From the cell containing the given text, extract its center point as [x, y] coordinate. 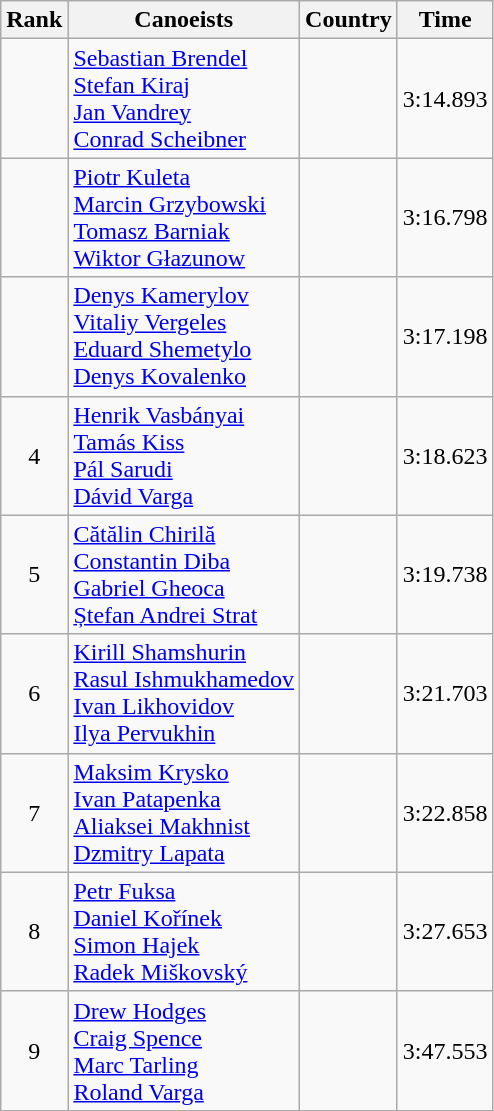
Cătălin ChirilăConstantin DibaGabriel GheocaȘtefan Andrei Strat [184, 574]
Canoeists [184, 20]
Drew HodgesCraig SpenceMarc TarlingRoland Varga [184, 1050]
Sebastian BrendelStefan KirajJan VandreyConrad Scheibner [184, 98]
Henrik VasbányaiTamás KissPál SarudiDávid Varga [184, 456]
Kirill ShamshurinRasul IshmukhamedovIvan LikhovidovIlya Pervukhin [184, 694]
6 [34, 694]
3:21.703 [445, 694]
3:17.198 [445, 336]
Denys KamerylovVitaliy VergelesEduard ShemetyloDenys Kovalenko [184, 336]
Petr FuksaDaniel KořínekSimon HajekRadek Miškovský [184, 932]
Country [349, 20]
5 [34, 574]
8 [34, 932]
9 [34, 1050]
7 [34, 812]
3:16.798 [445, 218]
Time [445, 20]
Maksim KryskoIvan PatapenkaAliaksei MakhnistDzmitry Lapata [184, 812]
3:22.858 [445, 812]
3:47.553 [445, 1050]
3:19.738 [445, 574]
3:27.653 [445, 932]
4 [34, 456]
Piotr KuletaMarcin GrzybowskiTomasz BarniakWiktor Głazunow [184, 218]
3:18.623 [445, 456]
Rank [34, 20]
3:14.893 [445, 98]
